Determine the (X, Y) coordinate at the center of the cell enclosing the given text.  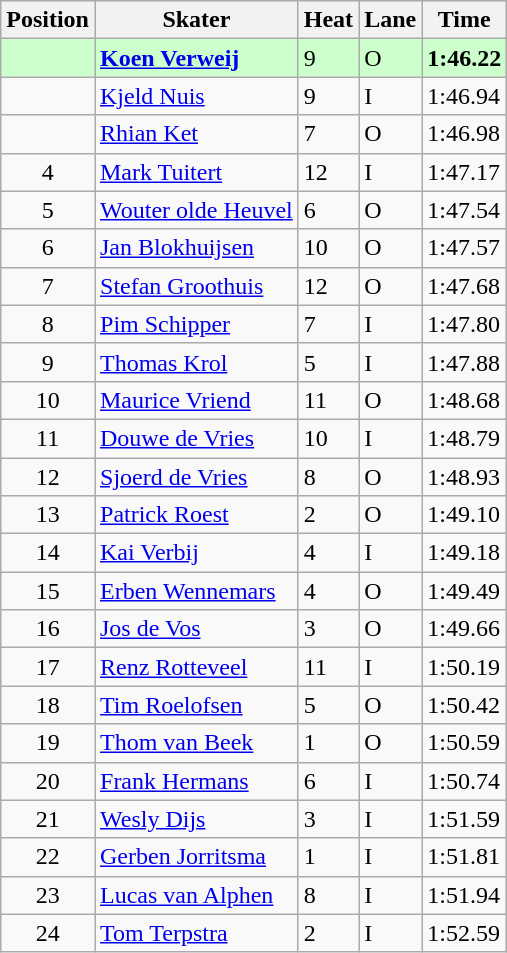
Renz Rotteveel (196, 667)
1:50.59 (464, 743)
Wouter olde Heuvel (196, 210)
Time (464, 20)
23 (48, 895)
Erben Wennemars (196, 591)
1:47.17 (464, 172)
1:52.59 (464, 933)
Lucas van Alphen (196, 895)
Jan Blokhuijsen (196, 248)
1:47.68 (464, 286)
1:51.81 (464, 857)
17 (48, 667)
1:47.80 (464, 324)
1:51.94 (464, 895)
1:49.66 (464, 629)
Patrick Roest (196, 515)
Kjeld Nuis (196, 96)
Gerben Jorritsma (196, 857)
Lane (390, 20)
22 (48, 857)
Pim Schipper (196, 324)
Mark Tuitert (196, 172)
1:50.19 (464, 667)
Maurice Vriend (196, 400)
18 (48, 705)
1:49.10 (464, 515)
Thom van Beek (196, 743)
1:48.93 (464, 477)
15 (48, 591)
19 (48, 743)
1:50.42 (464, 705)
24 (48, 933)
13 (48, 515)
Koen Verweij (196, 58)
1:46.94 (464, 96)
Skater (196, 20)
21 (48, 819)
1:51.59 (464, 819)
Heat (328, 20)
1:48.79 (464, 438)
14 (48, 553)
Jos de Vos (196, 629)
20 (48, 781)
1:47.57 (464, 248)
1:46.22 (464, 58)
Douwe de Vries (196, 438)
1:49.49 (464, 591)
Tim Roelofsen (196, 705)
Kai Verbij (196, 553)
1:48.68 (464, 400)
Position (48, 20)
Stefan Groothuis (196, 286)
1:49.18 (464, 553)
1:47.54 (464, 210)
Thomas Krol (196, 362)
1:46.98 (464, 134)
16 (48, 629)
1:47.88 (464, 362)
Tom Terpstra (196, 933)
Frank Hermans (196, 781)
Sjoerd de Vries (196, 477)
1:50.74 (464, 781)
Rhian Ket (196, 134)
Wesly Dijs (196, 819)
